Determine the [X, Y] coordinate at the center of the cell enclosing the given text.  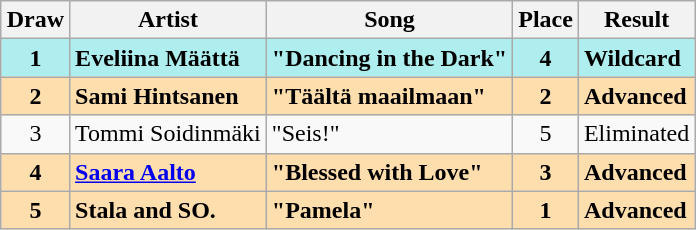
"Pamela" [389, 210]
Eveliina Määttä [168, 58]
Artist [168, 20]
"Täältä maailmaan" [389, 96]
Stala and SO. [168, 210]
Draw [35, 20]
Tommi Soidinmäki [168, 134]
"Dancing in the Dark" [389, 58]
Song [389, 20]
Eliminated [636, 134]
Sami Hintsanen [168, 96]
Saara Aalto [168, 172]
Place [546, 20]
Wildcard [636, 58]
Result [636, 20]
"Blessed with Love" [389, 172]
"Seis!" [389, 134]
